Output the (X, Y) coordinate of the center of the cell containing the given text.  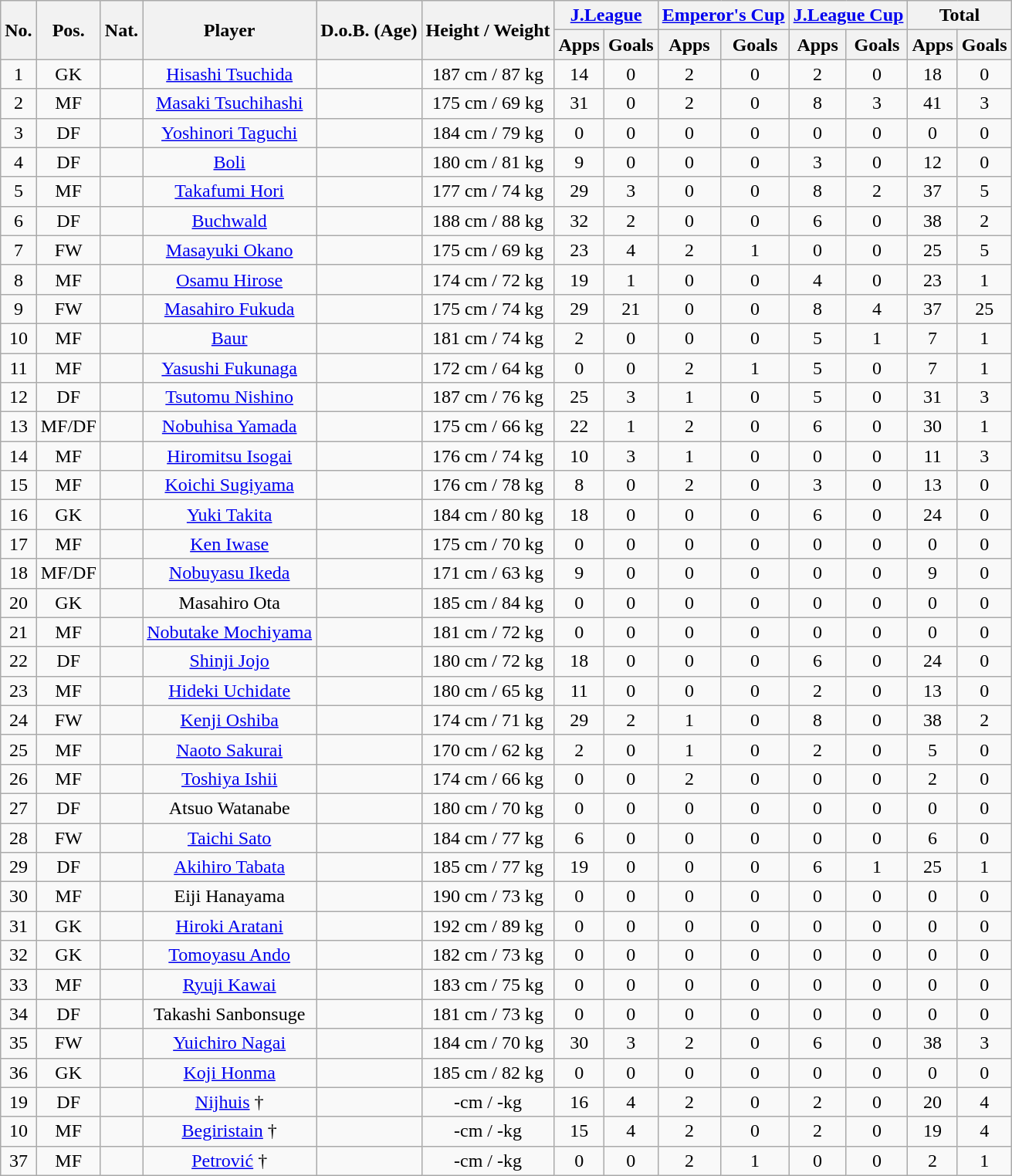
Masayuki Okano (230, 250)
171 cm / 63 kg (488, 573)
Kenji Oshiba (230, 720)
41 (932, 103)
28 (19, 837)
Yasushi Fukunaga (230, 368)
Takafumi Hori (230, 191)
No. (19, 30)
Boli (230, 162)
184 cm / 79 kg (488, 133)
Eiji Hanayama (230, 897)
Baur (230, 338)
35 (19, 1043)
185 cm / 82 kg (488, 1073)
185 cm / 84 kg (488, 603)
184 cm / 77 kg (488, 837)
174 cm / 66 kg (488, 779)
Toshiya Ishii (230, 779)
Hiromitsu Isogai (230, 456)
Buchwald (230, 221)
188 cm / 88 kg (488, 221)
176 cm / 74 kg (488, 456)
Player (230, 30)
181 cm / 74 kg (488, 338)
Osamu Hirose (230, 279)
Yoshinori Taguchi (230, 133)
33 (19, 985)
Total (960, 15)
Masahiro Fukuda (230, 309)
Tsutomu Nishino (230, 397)
182 cm / 73 kg (488, 955)
36 (19, 1073)
174 cm / 71 kg (488, 720)
174 cm / 72 kg (488, 279)
Yuki Takita (230, 515)
Nat. (121, 30)
Pos. (68, 30)
180 cm / 70 kg (488, 808)
Masahiro Ota (230, 603)
Tomoyasu Ando (230, 955)
192 cm / 89 kg (488, 926)
180 cm / 72 kg (488, 661)
Koji Honma (230, 1073)
183 cm / 75 kg (488, 985)
176 cm / 78 kg (488, 485)
184 cm / 70 kg (488, 1043)
Akihiro Tabata (230, 867)
Hiroki Aratani (230, 926)
34 (19, 1014)
177 cm / 74 kg (488, 191)
Yuichiro Nagai (230, 1043)
Height / Weight (488, 30)
17 (19, 544)
187 cm / 87 kg (488, 74)
Ken Iwase (230, 544)
Nobuyasu Ikeda (230, 573)
Taichi Sato (230, 837)
175 cm / 66 kg (488, 427)
26 (19, 779)
Takashi Sanbonsuge (230, 1014)
27 (19, 808)
187 cm / 76 kg (488, 397)
Hisashi Tsuchida (230, 74)
181 cm / 73 kg (488, 1014)
Atsuo Watanabe (230, 808)
185 cm / 77 kg (488, 867)
180 cm / 81 kg (488, 162)
175 cm / 74 kg (488, 309)
Nobuhisa Yamada (230, 427)
190 cm / 73 kg (488, 897)
J.League (606, 15)
Ryuji Kawai (230, 985)
Hideki Uchidate (230, 691)
180 cm / 65 kg (488, 691)
172 cm / 64 kg (488, 368)
D.o.B. (Age) (369, 30)
Masaki Tsuchihashi (230, 103)
Nijhuis † (230, 1102)
181 cm / 72 kg (488, 632)
Begiristain † (230, 1131)
Naoto Sakurai (230, 749)
Koichi Sugiyama (230, 485)
Shinji Jojo (230, 661)
J.League Cup (848, 15)
175 cm / 70 kg (488, 544)
Nobutake Mochiyama (230, 632)
184 cm / 80 kg (488, 515)
Petrović † (230, 1161)
170 cm / 62 kg (488, 749)
Emperor's Cup (723, 15)
